Provide the (X, Y) coordinate of the cell's center where the given text is located.  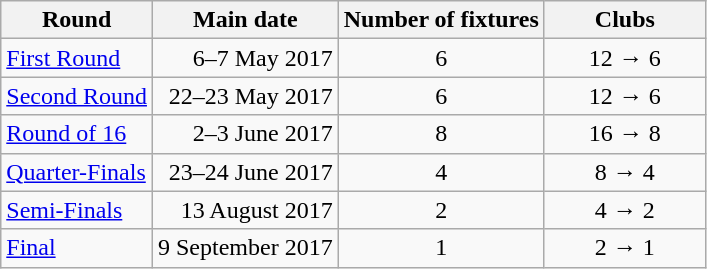
Round (77, 20)
8 (441, 134)
Second Round (77, 96)
22–23 May 2017 (245, 96)
13 August 2017 (245, 210)
23–24 June 2017 (245, 172)
Round of 16 (77, 134)
2 → 1 (624, 248)
4 (441, 172)
2–3 June 2017 (245, 134)
9 September 2017 (245, 248)
Main date (245, 20)
Semi-Finals (77, 210)
First Round (77, 58)
6–7 May 2017 (245, 58)
4 → 2 (624, 210)
16 → 8 (624, 134)
2 (441, 210)
1 (441, 248)
Clubs (624, 20)
Quarter-Finals (77, 172)
Number of fixtures (441, 20)
8 → 4 (624, 172)
Final (77, 248)
